Scan for the cell matching the given text and deliver its (X, Y) coordinate at center. 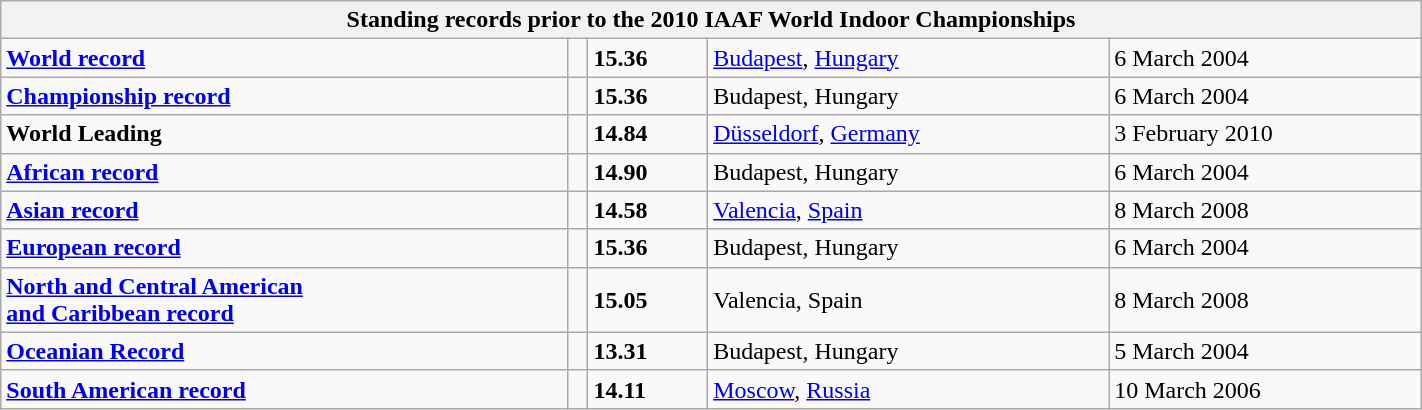
South American record (284, 389)
African record (284, 172)
Moscow, Russia (908, 389)
World Leading (284, 134)
14.84 (648, 134)
Championship record (284, 96)
Standing records prior to the 2010 IAAF World Indoor Championships (711, 20)
10 March 2006 (1266, 389)
North and Central American and Caribbean record (284, 300)
14.58 (648, 210)
13.31 (648, 351)
14.90 (648, 172)
15.05 (648, 300)
Düsseldorf, Germany (908, 134)
5 March 2004 (1266, 351)
Asian record (284, 210)
Oceanian Record (284, 351)
European record (284, 248)
14.11 (648, 389)
World record (284, 58)
3 February 2010 (1266, 134)
